Return the (x, y) coordinate for the center point of the cell that contains the specified text.  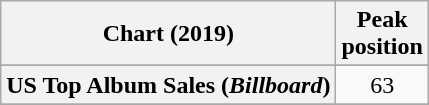
Peakposition (382, 34)
63 (382, 85)
US Top Album Sales (Billboard) (168, 85)
Chart (2019) (168, 34)
